Capture the cell that displays the provided text and extract its (x, y) central coordinate. 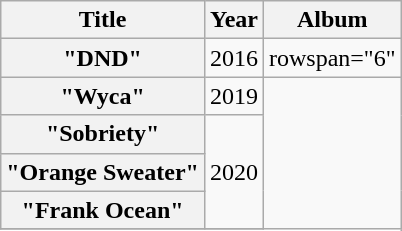
2019 (234, 96)
2020 (234, 172)
Year (234, 20)
"Frank Ocean" (103, 210)
"Wyca" (103, 96)
Title (103, 20)
Album (332, 20)
rowspan="6" (332, 58)
"Orange Sweater" (103, 172)
"DND" (103, 58)
2016 (234, 58)
"Sobriety" (103, 134)
